For the text-containing cell, return its midpoint in (X, Y) coordinate format. 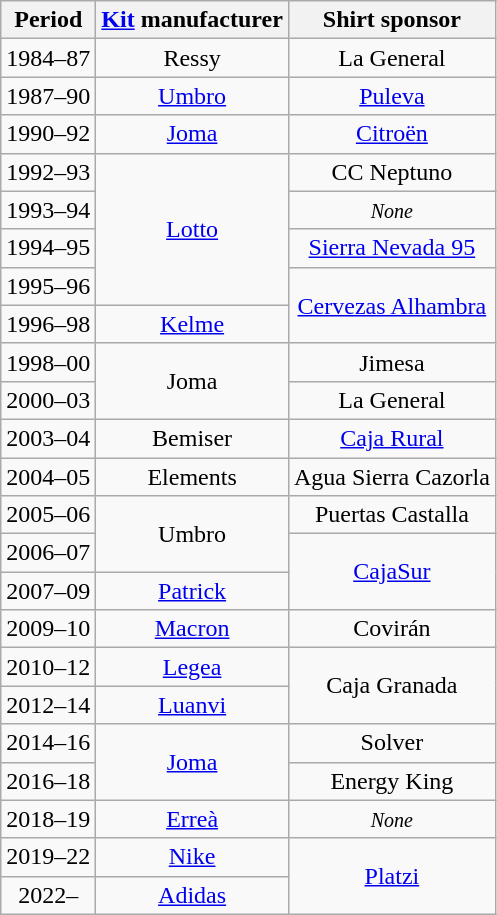
2004–05 (48, 477)
Nike (192, 857)
2014–16 (48, 743)
Bemiser (192, 438)
CajaSur (392, 572)
2009–10 (48, 629)
1994–95 (48, 248)
Kelme (192, 324)
Shirt sponsor (392, 20)
2018–19 (48, 819)
Puleva (392, 96)
2010–12 (48, 667)
Legea (192, 667)
2005–06 (48, 515)
Sierra Nevada 95 (392, 248)
Macron (192, 629)
Erreà (192, 819)
Jimesa (392, 362)
Adidas (192, 895)
1998–00 (48, 362)
Caja Rural (392, 438)
Kit manufacturer (192, 20)
1996–98 (48, 324)
1990–92 (48, 134)
Cervezas Alhambra (392, 305)
Puertas Castalla (392, 515)
2022– (48, 895)
Period (48, 20)
Covirán (392, 629)
1984–87 (48, 58)
Solver (392, 743)
Elements (192, 477)
1995–96 (48, 286)
Citroën (392, 134)
CC Neptuno (392, 172)
2007–09 (48, 591)
1987–90 (48, 96)
2012–14 (48, 705)
2000–03 (48, 400)
Lotto (192, 229)
Caja Granada (392, 686)
Patrick (192, 591)
Luanvi (192, 705)
Energy King (392, 781)
1992–93 (48, 172)
2003–04 (48, 438)
2019–22 (48, 857)
Ressy (192, 58)
2006–07 (48, 553)
Agua Sierra Cazorla (392, 477)
Platzi (392, 876)
2016–18 (48, 781)
1993–94 (48, 210)
